Provide the (X, Y) coordinate of the cell's center where the given text is located.  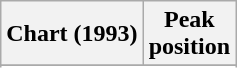
Peakposition (189, 34)
Chart (1993) (72, 34)
